From the cell containing the given text, extract its center point as (X, Y) coordinate. 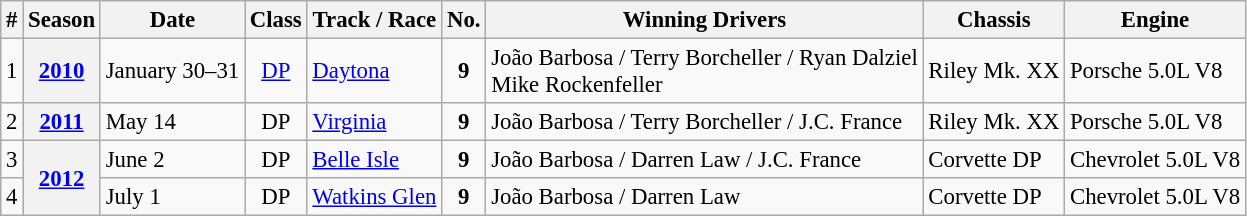
Class (276, 20)
Engine (1156, 20)
Daytona (374, 72)
Season (62, 20)
No. (464, 20)
2010 (62, 72)
2012 (62, 178)
Watkins Glen (374, 197)
May 14 (172, 122)
João Barbosa / Darren Law / J.C. France (704, 160)
2 (12, 122)
Track / Race (374, 20)
Date (172, 20)
3 (12, 160)
João Barbosa / Terry Borcheller / J.C. France (704, 122)
1 (12, 72)
João Barbosa / Darren Law (704, 197)
January 30–31 (172, 72)
June 2 (172, 160)
Winning Drivers (704, 20)
July 1 (172, 197)
2011 (62, 122)
Virginia (374, 122)
Chassis (994, 20)
João Barbosa / Terry Borcheller / Ryan Dalziel Mike Rockenfeller (704, 72)
Belle Isle (374, 160)
4 (12, 197)
# (12, 20)
